Determine the (X, Y) coordinate at the center of the cell enclosing the given text.  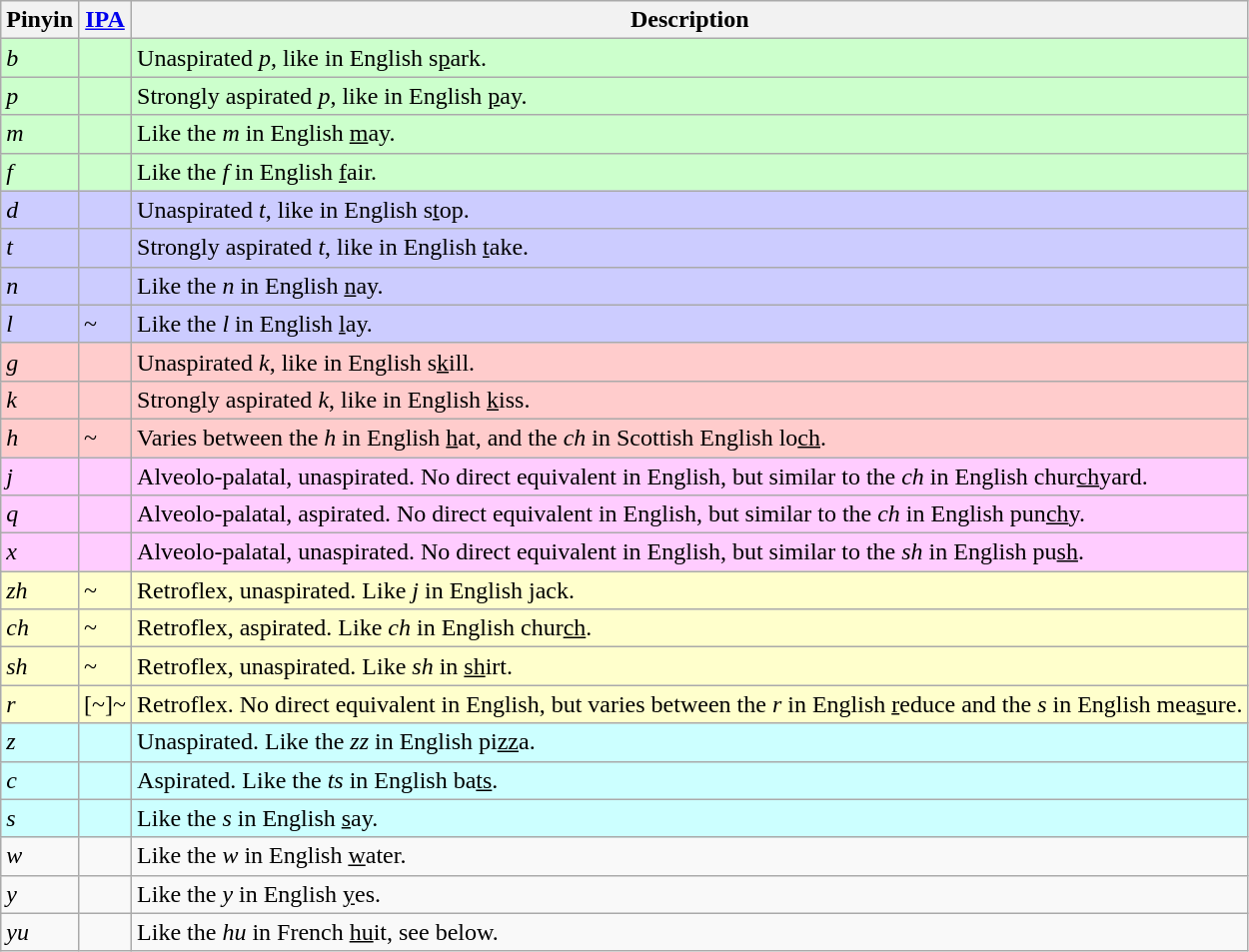
s (40, 818)
Unaspirated. Like the zz in English pizza. (690, 742)
g (40, 362)
Like the l in English lay. (690, 324)
Like the m in English may. (690, 134)
Like the f in English fair. (690, 172)
d (40, 210)
Description (690, 20)
[~]~ (106, 704)
Like the y in English yes. (690, 894)
Alveolo-palatal, unaspirated. No direct equivalent in English, but similar to the ch in English churchyard. (690, 476)
IPA (106, 20)
m (40, 134)
Unaspirated k, like in English skill. (690, 362)
x (40, 552)
k (40, 400)
Strongly aspirated k, like in English kiss. (690, 400)
Pinyin (40, 20)
t (40, 248)
f (40, 172)
n (40, 286)
Alveolo-palatal, aspirated. No direct equivalent in English, but similar to the ch in English punchy. (690, 514)
Retroflex, aspirated. Like ch in English church. (690, 628)
Retroflex, unaspirated. Like sh in shirt. (690, 666)
Unaspirated t, like in English stop. (690, 210)
j (40, 476)
Like the hu in French huit, see below. (690, 932)
Aspirated. Like the ts in English bats. (690, 780)
z (40, 742)
q (40, 514)
w (40, 856)
Alveolo-palatal, unaspirated. No direct equivalent in English, but similar to the sh in English push. (690, 552)
Retroflex. No direct equivalent in English, but varies between the r in English reduce and the s in English measure. (690, 704)
c (40, 780)
p (40, 96)
Like the n in English nay. (690, 286)
Like the s in English say. (690, 818)
ch (40, 628)
zh (40, 590)
Unaspirated p, like in English spark. (690, 58)
l (40, 324)
b (40, 58)
Varies between the h in English hat, and the ch in Scottish English loch. (690, 438)
Like the w in English water. (690, 856)
Retroflex, unaspirated. Like j in English jack. (690, 590)
yu (40, 932)
r (40, 704)
y (40, 894)
sh (40, 666)
Strongly aspirated p, like in English pay. (690, 96)
Strongly aspirated t, like in English take. (690, 248)
h (40, 438)
